Provide the (x, y) coordinate of the cell's center where the given text is located.  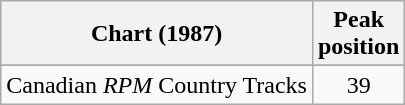
Canadian RPM Country Tracks (157, 85)
Chart (1987) (157, 34)
Peakposition (358, 34)
39 (358, 85)
